Find where the given text appears and provide that cell's center as (x, y) coordinate. 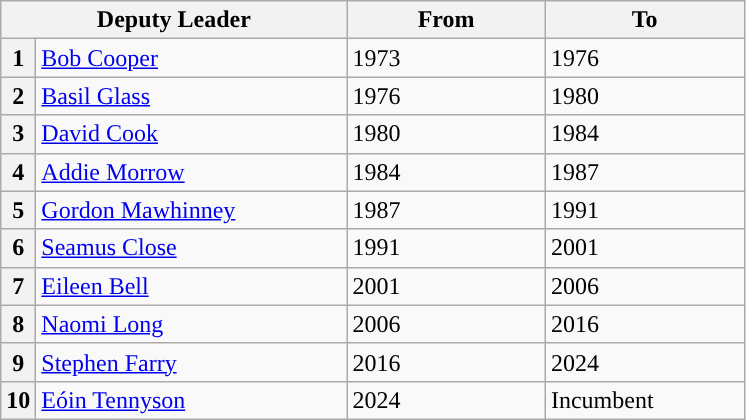
Addie Morrow (192, 172)
Seamus Close (192, 248)
Eileen Bell (192, 286)
Stephen Farry (192, 362)
From (446, 20)
2 (18, 96)
7 (18, 286)
1973 (446, 58)
10 (18, 400)
Gordon Mawhinney (192, 210)
Incumbent (644, 400)
8 (18, 324)
5 (18, 210)
To (644, 20)
9 (18, 362)
Eóin Tennyson (192, 400)
Basil Glass (192, 96)
Bob Cooper (192, 58)
Naomi Long (192, 324)
4 (18, 172)
1 (18, 58)
Deputy Leader (174, 20)
David Cook (192, 134)
6 (18, 248)
3 (18, 134)
